For the text-containing cell, return its midpoint in [x, y] coordinate format. 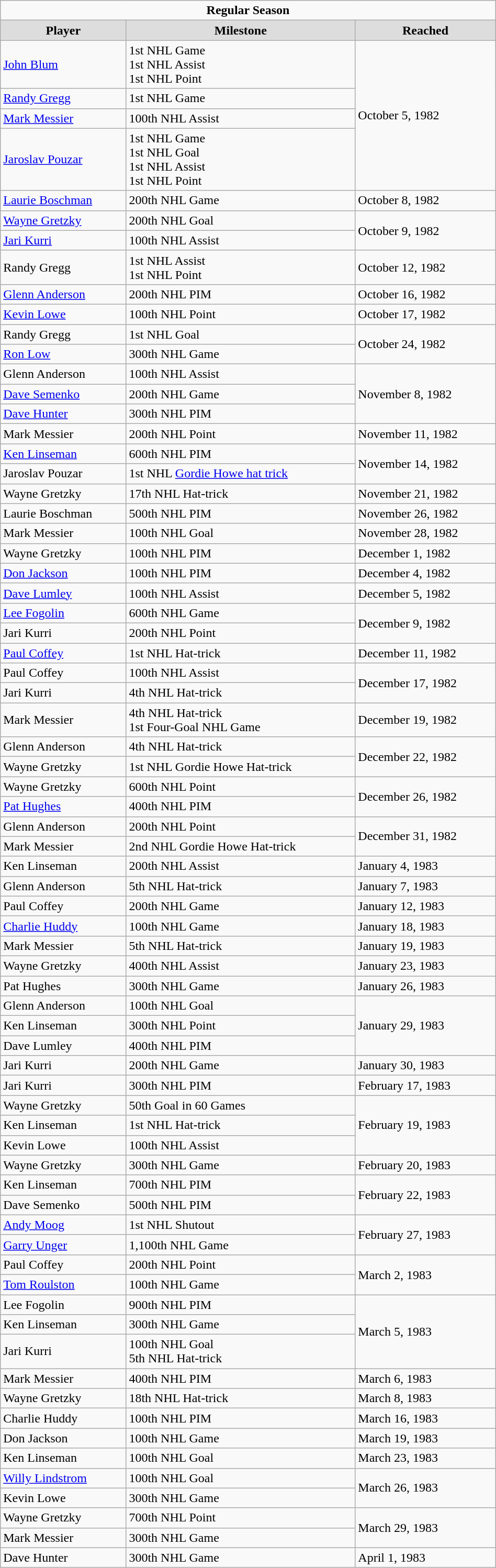
1st NHL Gordie Howe Hat-trick [241, 767]
1st NHL Game1st NHL Assist1st NHL Point [241, 64]
December 26, 1982 [425, 797]
300th NHL Point [241, 1026]
November 28, 1982 [425, 533]
February 19, 1983 [425, 1125]
700th NHL Point [241, 1518]
November 21, 1982 [425, 494]
December 9, 1982 [425, 623]
March 8, 1983 [425, 1398]
Ron Low [63, 354]
February 22, 1983 [425, 1195]
January 18, 1983 [425, 926]
700th NHL PIM [241, 1185]
600th NHL PIM [241, 454]
400th NHL Assist [241, 966]
December 11, 1982 [425, 653]
900th NHL PIM [241, 1305]
200th NHL Goal [241, 220]
January 29, 1983 [425, 1026]
March 29, 1983 [425, 1528]
100th NHL Goal5th NHL Hat-trick [241, 1351]
October 12, 1982 [425, 267]
March 23, 1983 [425, 1458]
March 6, 1983 [425, 1379]
1st NHL Gordie Howe hat trick [241, 474]
January 26, 1983 [425, 985]
Tom Roulston [63, 1284]
November 14, 1982 [425, 464]
December 5, 1982 [425, 593]
1,100th NHL Game [241, 1245]
December 1, 1982 [425, 553]
Milestone [241, 30]
1st NHL Assist1st NHL Point [241, 267]
March 26, 1983 [425, 1488]
January 12, 1983 [425, 906]
November 11, 1982 [425, 434]
December 22, 1982 [425, 757]
1st NHL Game [241, 98]
December 17, 1982 [425, 683]
200th NHL PIM [241, 294]
February 20, 1983 [425, 1165]
November 26, 1982 [425, 513]
1st NHL Goal [241, 334]
600th NHL Game [241, 613]
October 24, 1982 [425, 344]
February 17, 1983 [425, 1085]
October 8, 1982 [425, 200]
600th NHL Point [241, 787]
October 9, 1982 [425, 230]
January 30, 1983 [425, 1066]
October 17, 1982 [425, 314]
December 31, 1982 [425, 836]
200th NHL Assist [241, 866]
March 5, 1983 [425, 1331]
1st NHL Shutout [241, 1225]
4th NHL Hat-trick1st Four-Goal NHL Game [241, 720]
Garry Unger [63, 1245]
March 2, 1983 [425, 1274]
January 23, 1983 [425, 966]
Reached [425, 30]
April 1, 1983 [425, 1558]
February 27, 1983 [425, 1235]
March 19, 1983 [425, 1438]
17th NHL Hat-trick [241, 494]
November 8, 1982 [425, 394]
January 19, 1983 [425, 946]
March 16, 1983 [425, 1418]
50th Goal in 60 Games [241, 1105]
100th NHL Point [241, 314]
January 7, 1983 [425, 886]
John Blum [63, 64]
January 4, 1983 [425, 866]
Andy Moog [63, 1225]
Willy Lindstrom [63, 1478]
December 4, 1982 [425, 573]
1st NHL Game1st NHL Goal1st NHL Assist1st NHL Point [241, 159]
October 16, 1982 [425, 294]
December 19, 1982 [425, 720]
18th NHL Hat-trick [241, 1398]
Player [63, 30]
2nd NHL Gordie Howe Hat-trick [241, 846]
October 5, 1982 [425, 115]
Regular Season [248, 10]
